From the cell containing the given text, extract its center point as (X, Y) coordinate. 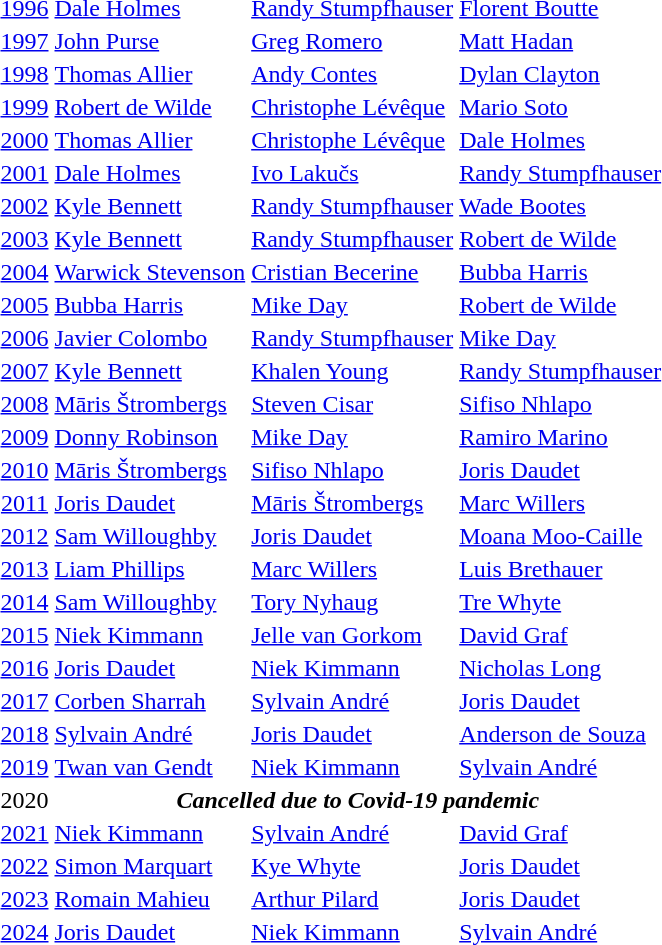
Corben Sharrah (150, 701)
Bubba Harris (150, 305)
Jelle van Gorkom (352, 635)
Javier Colombo (150, 338)
Andy Contes (352, 74)
Donny Robinson (150, 437)
Simon Marquart (150, 866)
Dale Holmes (150, 173)
Warwick Stevenson (150, 272)
Tory Nyhaug (352, 602)
Twan van Gendt (150, 767)
John Purse (150, 41)
Liam Phillips (150, 569)
Robert de Wilde (150, 107)
Arthur Pilard (352, 899)
Cristian Becerine (352, 272)
Sifiso Nhlapo (352, 470)
Khalen Young (352, 371)
Romain Mahieu (150, 899)
Ivo Lakučs (352, 173)
Steven Cisar (352, 404)
Greg Romero (352, 41)
Kye Whyte (352, 866)
Marc Willers (352, 569)
